Detect which cell encompasses the target text, then output its [X, Y] center coordinate. 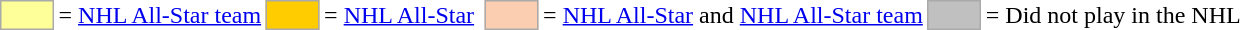
= NHL All-Star and NHL All-Star team [734, 15]
= NHL All-Star team [160, 15]
= NHL All-Star [400, 15]
